Extract the (x, y) coordinate from the center of the cell holding the provided text.  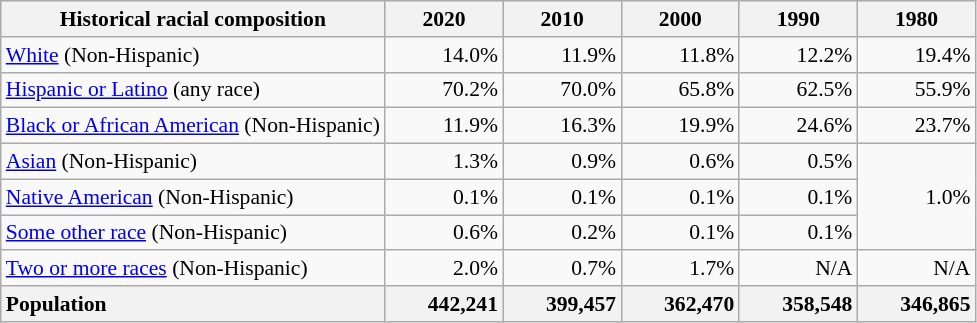
11.8% (680, 55)
2020 (444, 19)
2010 (562, 19)
0.9% (562, 162)
Population (193, 304)
19.9% (680, 126)
16.3% (562, 126)
0.2% (562, 233)
Hispanic or Latino (any race) (193, 90)
399,457 (562, 304)
White (Non-Hispanic) (193, 55)
24.6% (798, 126)
Asian (Non-Hispanic) (193, 162)
Black or African American (Non-Hispanic) (193, 126)
1.0% (916, 198)
0.5% (798, 162)
Native American (Non-Hispanic) (193, 197)
70.2% (444, 90)
1990 (798, 19)
65.8% (680, 90)
23.7% (916, 126)
1.7% (680, 269)
442,241 (444, 304)
346,865 (916, 304)
62.5% (798, 90)
2.0% (444, 269)
12.2% (798, 55)
2000 (680, 19)
70.0% (562, 90)
0.7% (562, 269)
1980 (916, 19)
Historical racial composition (193, 19)
55.9% (916, 90)
Some other race (Non-Hispanic) (193, 233)
358,548 (798, 304)
19.4% (916, 55)
Two or more races (Non-Hispanic) (193, 269)
14.0% (444, 55)
362,470 (680, 304)
1.3% (444, 162)
